Capture the cell that displays the provided text and extract its (x, y) central coordinate. 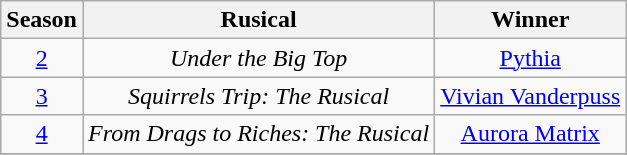
Pythia (530, 58)
From Drags to Riches: The Rusical (258, 134)
Squirrels Trip: The Rusical (258, 96)
Rusical (258, 20)
Aurora Matrix (530, 134)
Winner (530, 20)
2 (42, 58)
4 (42, 134)
Season (42, 20)
Under the Big Top (258, 58)
3 (42, 96)
Vivian Vanderpuss (530, 96)
